Output the (x, y) coordinate of the center of the cell containing the given text.  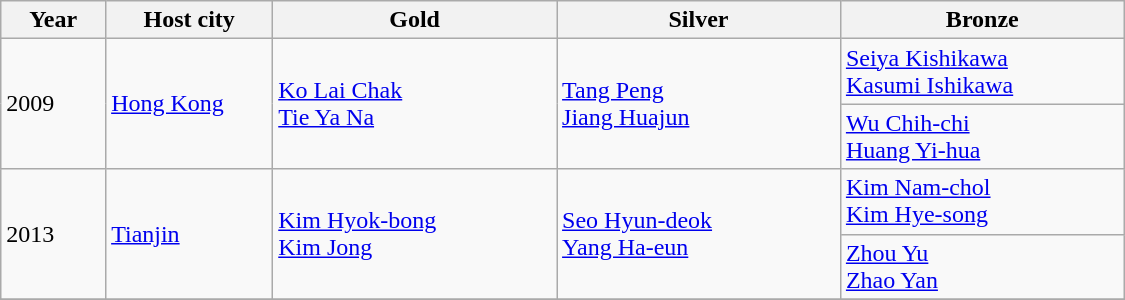
Ko Lai Chak Tie Ya Na (415, 104)
Kim Nam-chol Kim Hye-song (982, 202)
Kim Hyok-bong Kim Jong (415, 234)
2009 (54, 104)
Host city (190, 20)
Bronze (982, 20)
Silver (699, 20)
Hong Kong (190, 104)
Year (54, 20)
Wu Chih-chi Huang Yi-hua (982, 136)
Tang Peng Jiang Huajun (699, 104)
Seiya Kishikawa Kasumi Ishikawa (982, 72)
2013 (54, 234)
Tianjin (190, 234)
Zhou Yu Zhao Yan (982, 266)
Gold (415, 20)
Seo Hyun-deok Yang Ha-eun (699, 234)
